Return [X, Y] of the center of cell containing provided text 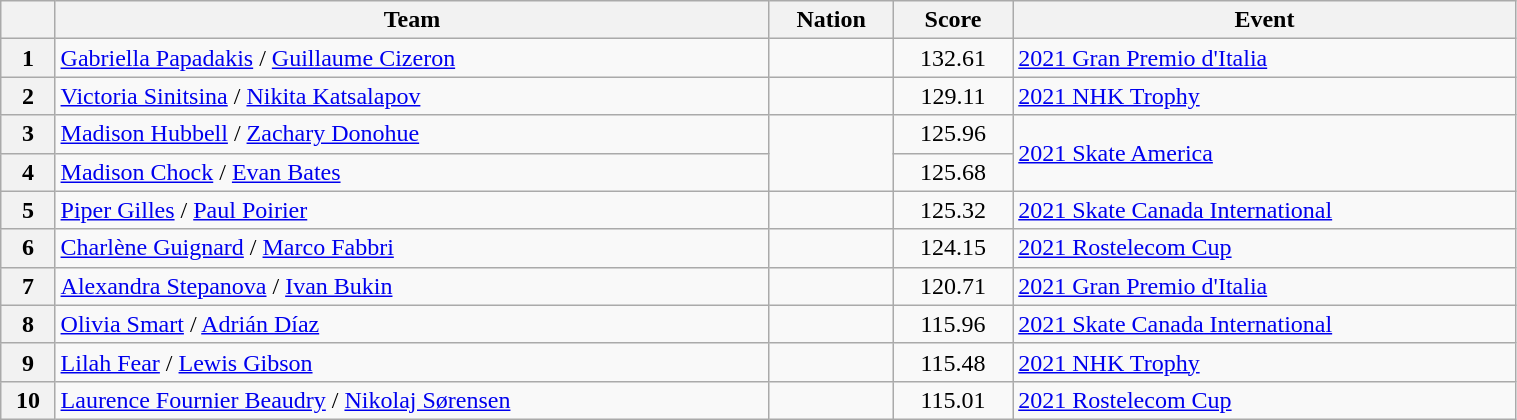
115.01 [952, 400]
Team [412, 20]
1 [28, 58]
Score [952, 20]
Charlène Guignard / Marco Fabbri [412, 248]
125.96 [952, 134]
Nation [832, 20]
125.68 [952, 172]
Olivia Smart / Adrián Díaz [412, 324]
Gabriella Papadakis / Guillaume Cizeron [412, 58]
3 [28, 134]
115.48 [952, 362]
Laurence Fournier Beaudry / Nikolaj Sørensen [412, 400]
Event [1264, 20]
7 [28, 286]
6 [28, 248]
Madison Chock / Evan Bates [412, 172]
Piper Gilles / Paul Poirier [412, 210]
Alexandra Stepanova / Ivan Bukin [412, 286]
Lilah Fear / Lewis Gibson [412, 362]
2021 Skate America [1264, 153]
132.61 [952, 58]
8 [28, 324]
10 [28, 400]
Victoria Sinitsina / Nikita Katsalapov [412, 96]
9 [28, 362]
124.15 [952, 248]
129.11 [952, 96]
125.32 [952, 210]
2 [28, 96]
120.71 [952, 286]
115.96 [952, 324]
5 [28, 210]
4 [28, 172]
Madison Hubbell / Zachary Donohue [412, 134]
